Capture the cell that displays the provided text and extract its [X, Y] central coordinate. 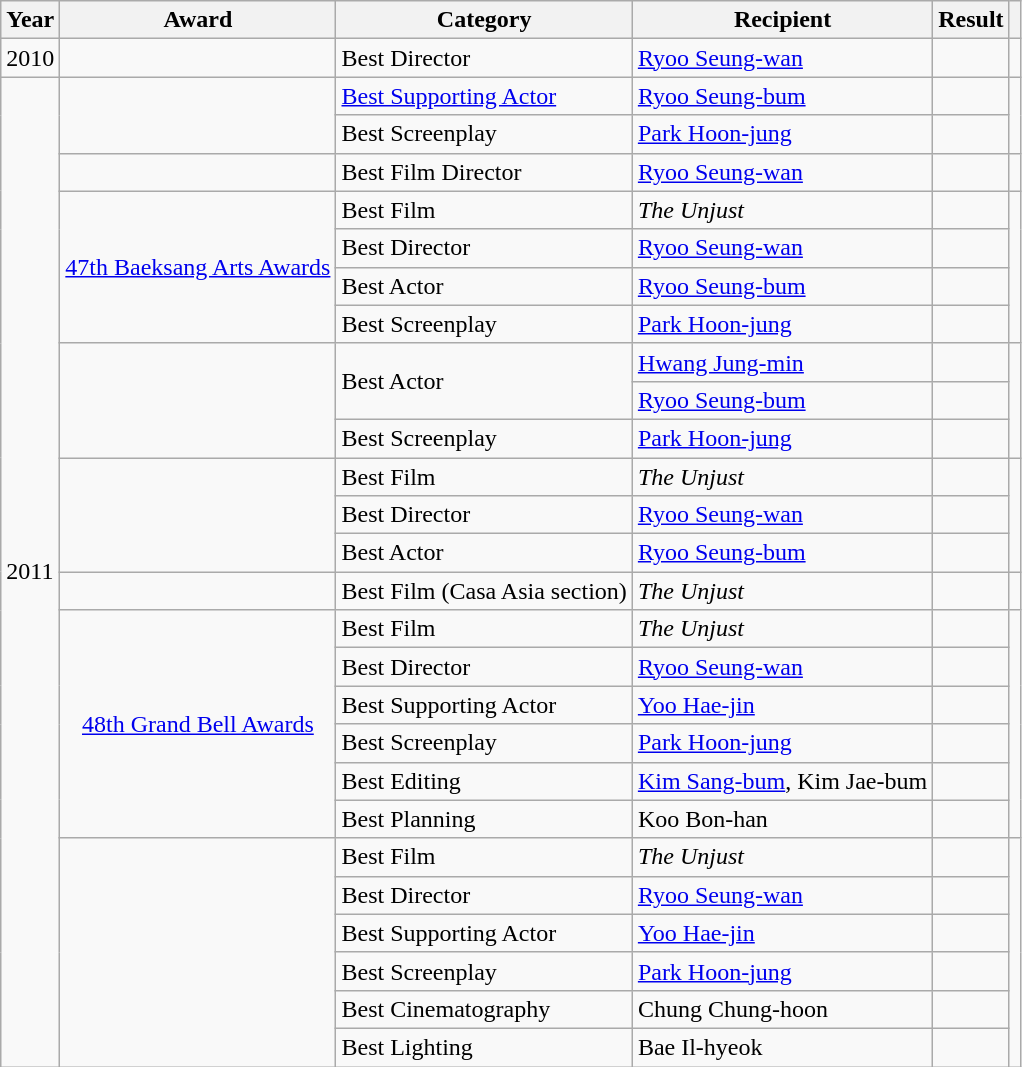
Best Film Director [484, 172]
Result [971, 20]
2010 [30, 58]
Best Film (Casa Asia section) [484, 591]
47th Baeksang Arts Awards [198, 267]
48th Grand Bell Awards [198, 724]
Best Cinematography [484, 1009]
Award [198, 20]
Best Planning [484, 819]
2011 [30, 572]
Recipient [782, 20]
Bae Il-hyeok [782, 1047]
Best Lighting [484, 1047]
Kim Sang-bum, Kim Jae-bum [782, 781]
Koo Bon-han [782, 819]
Chung Chung-hoon [782, 1009]
Category [484, 20]
Hwang Jung-min [782, 362]
Best Editing [484, 781]
Year [30, 20]
